Provide the [x, y] coordinate of the cell's center where the given text is located.  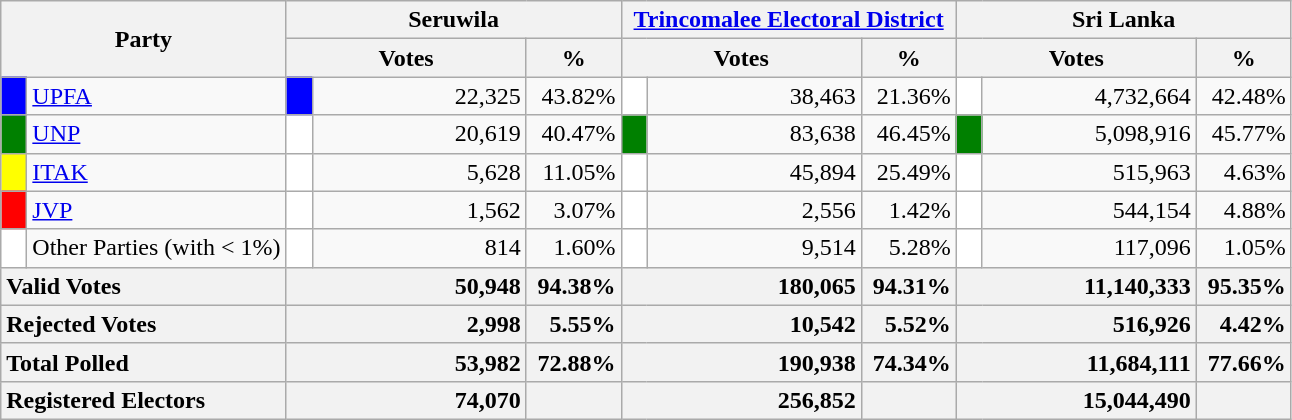
4,732,664 [1089, 96]
2,998 [406, 324]
94.38% [574, 286]
180,065 [741, 286]
4.88% [1244, 210]
516,926 [1076, 324]
5.55% [574, 324]
94.31% [908, 286]
Rejected Votes [144, 324]
11.05% [574, 172]
53,982 [406, 362]
5.52% [908, 324]
UNP [156, 134]
11,140,333 [1076, 286]
21.36% [908, 96]
46.45% [908, 134]
Trincomalee Electoral District [788, 20]
5,098,916 [1089, 134]
2,556 [754, 210]
Valid Votes [144, 286]
190,938 [741, 362]
74.34% [908, 362]
117,096 [1089, 248]
11,684,111 [1076, 362]
JVP [156, 210]
4.63% [1244, 172]
1,562 [419, 210]
38,463 [754, 96]
5.28% [908, 248]
515,963 [1089, 172]
72.88% [574, 362]
3.07% [574, 210]
Total Polled [144, 362]
77.66% [1244, 362]
45.77% [1244, 134]
UPFA [156, 96]
22,325 [419, 96]
5,628 [419, 172]
1.42% [908, 210]
1.05% [1244, 248]
256,852 [741, 400]
42.48% [1244, 96]
95.35% [1244, 286]
50,948 [406, 286]
Sri Lanka [1124, 20]
45,894 [754, 172]
ITAK [156, 172]
20,619 [419, 134]
4.42% [1244, 324]
10,542 [741, 324]
Seruwila [454, 20]
83,638 [754, 134]
814 [419, 248]
43.82% [574, 96]
15,044,490 [1076, 400]
544,154 [1089, 210]
Registered Electors [144, 400]
1.60% [574, 248]
74,070 [406, 400]
Party [144, 39]
25.49% [908, 172]
40.47% [574, 134]
Other Parties (with < 1%) [156, 248]
9,514 [754, 248]
